Scan for the cell matching the given text and deliver its [X, Y] coordinate at center. 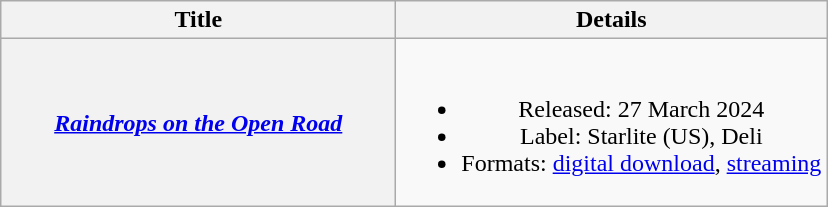
Details [612, 20]
Title [198, 20]
Raindrops on the Open Road [198, 122]
Released: 27 March 2024Label: Starlite (US), DeliFormats: digital download, streaming [612, 122]
